Scan for the cell matching the given text and deliver its [X, Y] coordinate at center. 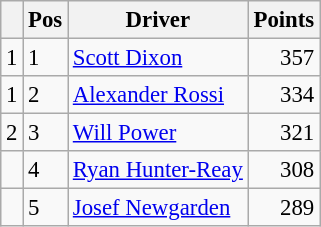
3 [46, 133]
289 [284, 208]
Scott Dixon [158, 58]
321 [284, 133]
Josef Newgarden [158, 208]
Will Power [158, 133]
5 [46, 208]
357 [284, 58]
Ryan Hunter-Reay [158, 170]
Alexander Rossi [158, 95]
Points [284, 20]
Driver [158, 20]
4 [46, 170]
334 [284, 95]
Pos [46, 20]
308 [284, 170]
